Scan for the cell matching the given text and deliver its [x, y] coordinate at center. 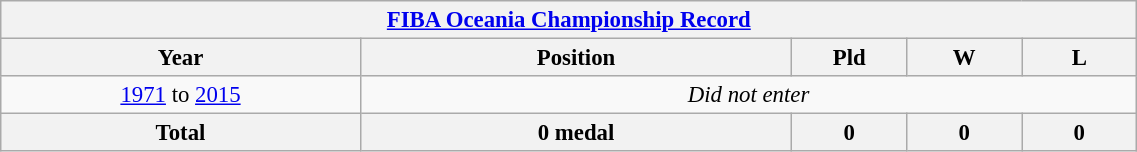
Did not enter [748, 95]
1971 to 2015 [181, 95]
W [964, 58]
Position [576, 58]
L [1080, 58]
0 medal [576, 133]
Pld [850, 58]
Year [181, 58]
Total [181, 133]
FIBA Oceania Championship Record [569, 20]
